Extract the (x, y) coordinate from the center of the cell holding the provided text.  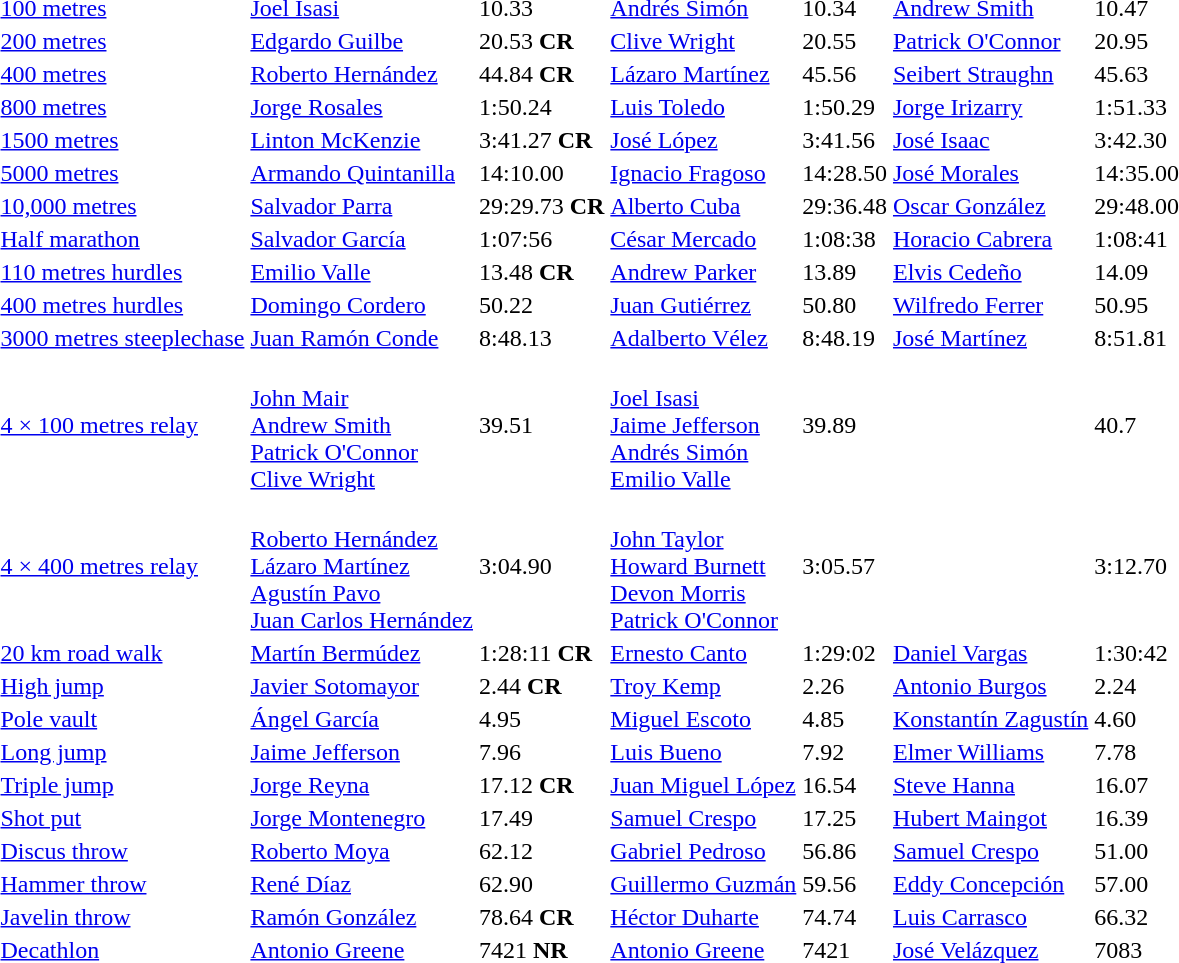
John MairAndrew SmithPatrick O'ConnorClive Wright (362, 425)
Daniel Vargas (990, 653)
Linton McKenzie (362, 140)
Guillermo Guzmán (704, 884)
Ramón González (362, 917)
Jorge Montenegro (362, 818)
1:07:56 (542, 239)
Antonio Burgos (990, 686)
7.92 (845, 752)
3:05.57 (845, 566)
14:28.50 (845, 173)
Horacio Cabrera (990, 239)
17.12 CR (542, 785)
4.85 (845, 719)
13.89 (845, 272)
17.49 (542, 818)
José Isaac (990, 140)
45.56 (845, 74)
Domingo Cordero (362, 305)
Adalberto Vélez (704, 338)
39.51 (542, 425)
Edgardo Guilbe (362, 41)
29:29.73 CR (542, 206)
59.56 (845, 884)
Ángel García (362, 719)
Troy Kemp (704, 686)
Gabriel Pedroso (704, 851)
Jorge Reyna (362, 785)
René Díaz (362, 884)
Jorge Irizarry (990, 107)
1:50.29 (845, 107)
Konstantín Zagustín (990, 719)
Emilio Valle (362, 272)
Javier Sotomayor (362, 686)
14:10.00 (542, 173)
4.95 (542, 719)
8:48.19 (845, 338)
50.22 (542, 305)
3:41.27 CR (542, 140)
Luis Carrasco (990, 917)
Salvador García (362, 239)
74.74 (845, 917)
Alberto Cuba (704, 206)
Héctor Duharte (704, 917)
Salvador Parra (362, 206)
Luis Toledo (704, 107)
56.86 (845, 851)
1:28:11 CR (542, 653)
Roberto Moya (362, 851)
Miguel Escoto (704, 719)
7.96 (542, 752)
Steve Hanna (990, 785)
Juan Miguel López (704, 785)
Juan Ramón Conde (362, 338)
Clive Wright (704, 41)
Elvis Cedeño (990, 272)
Ignacio Fragoso (704, 173)
Lázaro Martínez (704, 74)
Elmer Williams (990, 752)
Andrew Parker (704, 272)
78.64 CR (542, 917)
César Mercado (704, 239)
16.54 (845, 785)
Eddy Concepción (990, 884)
Joel IsasiJaime JeffersonAndrés SimónEmilio Valle (704, 425)
1:08:38 (845, 239)
Patrick O'Connor (990, 41)
Juan Gutiérrez (704, 305)
Hubert Maingot (990, 818)
Roberto HernándezLázaro MartínezAgustín PavoJuan Carlos Hernández (362, 566)
17.25 (845, 818)
44.84 CR (542, 74)
29:36.48 (845, 206)
Martín Bermúdez (362, 653)
Ernesto Canto (704, 653)
Armando Quintanilla (362, 173)
20.53 CR (542, 41)
8:48.13 (542, 338)
39.89 (845, 425)
1:50.24 (542, 107)
3:04.90 (542, 566)
José Martínez (990, 338)
62.12 (542, 851)
2.44 CR (542, 686)
2.26 (845, 686)
Seibert Straughn (990, 74)
3:41.56 (845, 140)
62.90 (542, 884)
50.80 (845, 305)
Jaime Jefferson (362, 752)
Roberto Hernández (362, 74)
Jorge Rosales (362, 107)
13.48 CR (542, 272)
Wilfredo Ferrer (990, 305)
20.55 (845, 41)
Luis Bueno (704, 752)
Oscar González (990, 206)
José López (704, 140)
1:29:02 (845, 653)
José Morales (990, 173)
John TaylorHoward BurnettDevon MorrisPatrick O'Connor (704, 566)
